Extract the (x, y) coordinate from the center of the cell holding the provided text.  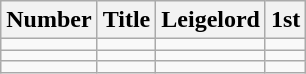
Leigelord (211, 20)
Title (126, 20)
Number (49, 20)
1st (285, 20)
